From the cell containing the given text, extract its center point as [X, Y] coordinate. 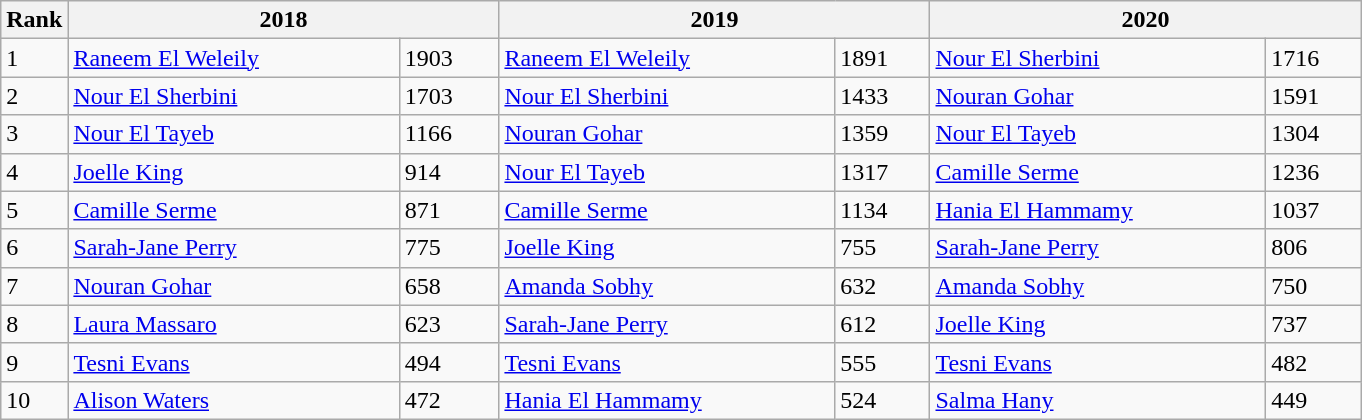
1304 [1314, 134]
1317 [882, 172]
1 [34, 58]
Salma Hany [1098, 400]
1166 [449, 134]
3 [34, 134]
6 [34, 248]
1433 [882, 96]
612 [882, 324]
623 [449, 324]
449 [1314, 400]
632 [882, 286]
Alison Waters [234, 400]
1236 [1314, 172]
737 [1314, 324]
1134 [882, 210]
8 [34, 324]
755 [882, 248]
1359 [882, 134]
7 [34, 286]
10 [34, 400]
482 [1314, 362]
2020 [1146, 20]
2019 [714, 20]
494 [449, 362]
775 [449, 248]
Rank [34, 20]
806 [1314, 248]
1037 [1314, 210]
5 [34, 210]
2 [34, 96]
555 [882, 362]
750 [1314, 286]
1703 [449, 96]
1891 [882, 58]
871 [449, 210]
524 [882, 400]
1903 [449, 58]
1591 [1314, 96]
914 [449, 172]
658 [449, 286]
4 [34, 172]
9 [34, 362]
2018 [284, 20]
472 [449, 400]
Laura Massaro [234, 324]
1716 [1314, 58]
